From the cell containing the given text, extract its center point as (x, y) coordinate. 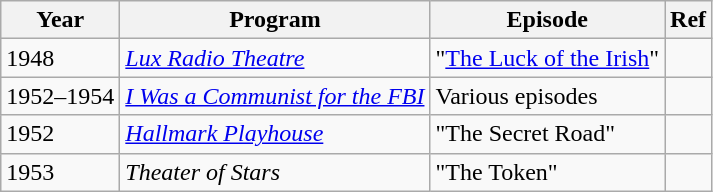
Year (60, 20)
Program (275, 20)
1952–1954 (60, 96)
"The Token" (548, 172)
I Was a Communist for the FBI (275, 96)
"The Secret Road" (548, 134)
1948 (60, 58)
Hallmark Playhouse (275, 134)
"The Luck of the Irish" (548, 58)
1952 (60, 134)
Various episodes (548, 96)
Theater of Stars (275, 172)
1953 (60, 172)
Episode (548, 20)
Lux Radio Theatre (275, 58)
Ref (688, 20)
